Determine the (x, y) coordinate at the center of the cell enclosing the given text.  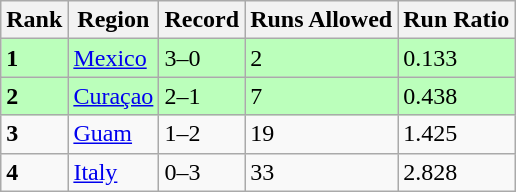
3 (34, 134)
Run Ratio (456, 20)
Guam (114, 134)
Rank (34, 20)
1 (34, 58)
0–3 (202, 172)
1–2 (202, 134)
0.438 (456, 96)
33 (322, 172)
4 (34, 172)
0.133 (456, 58)
1.425 (456, 134)
Runs Allowed (322, 20)
3–0 (202, 58)
2–1 (202, 96)
2.828 (456, 172)
Mexico (114, 58)
Region (114, 20)
Curaçao (114, 96)
Italy (114, 172)
Record (202, 20)
19 (322, 134)
7 (322, 96)
